Provide the [X, Y] coordinate of the cell's center where the given text is located.  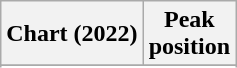
Peak position [189, 34]
Chart (2022) [72, 34]
